Pinpoint the cell where the given text exists, returning its (X, Y) midpoint coordinate. 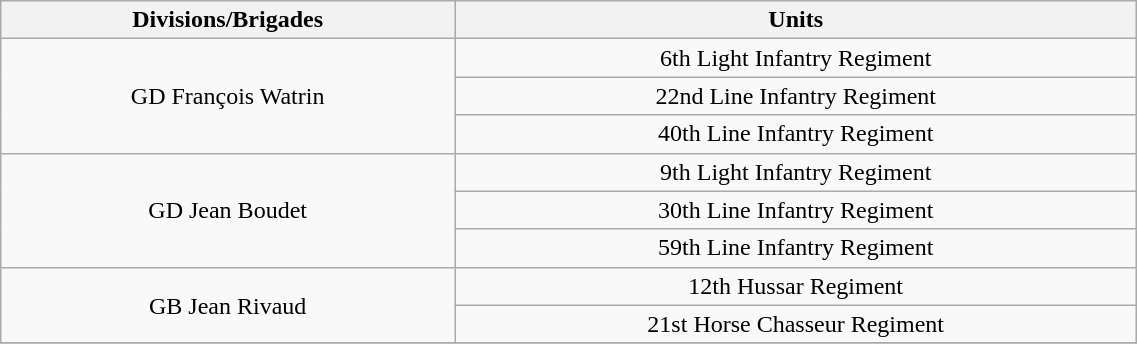
GD François Watrin (228, 96)
GB Jean Rivaud (228, 305)
59th Line Infantry Regiment (796, 248)
30th Line Infantry Regiment (796, 210)
22nd Line Infantry Regiment (796, 96)
Units (796, 20)
Divisions/Brigades (228, 20)
9th Light Infantry Regiment (796, 172)
21st Horse Chasseur Regiment (796, 324)
6th Light Infantry Regiment (796, 58)
40th Line Infantry Regiment (796, 134)
GD Jean Boudet (228, 210)
12th Hussar Regiment (796, 286)
